Locate the cell with the specified text and output its [X, Y] center coordinate. 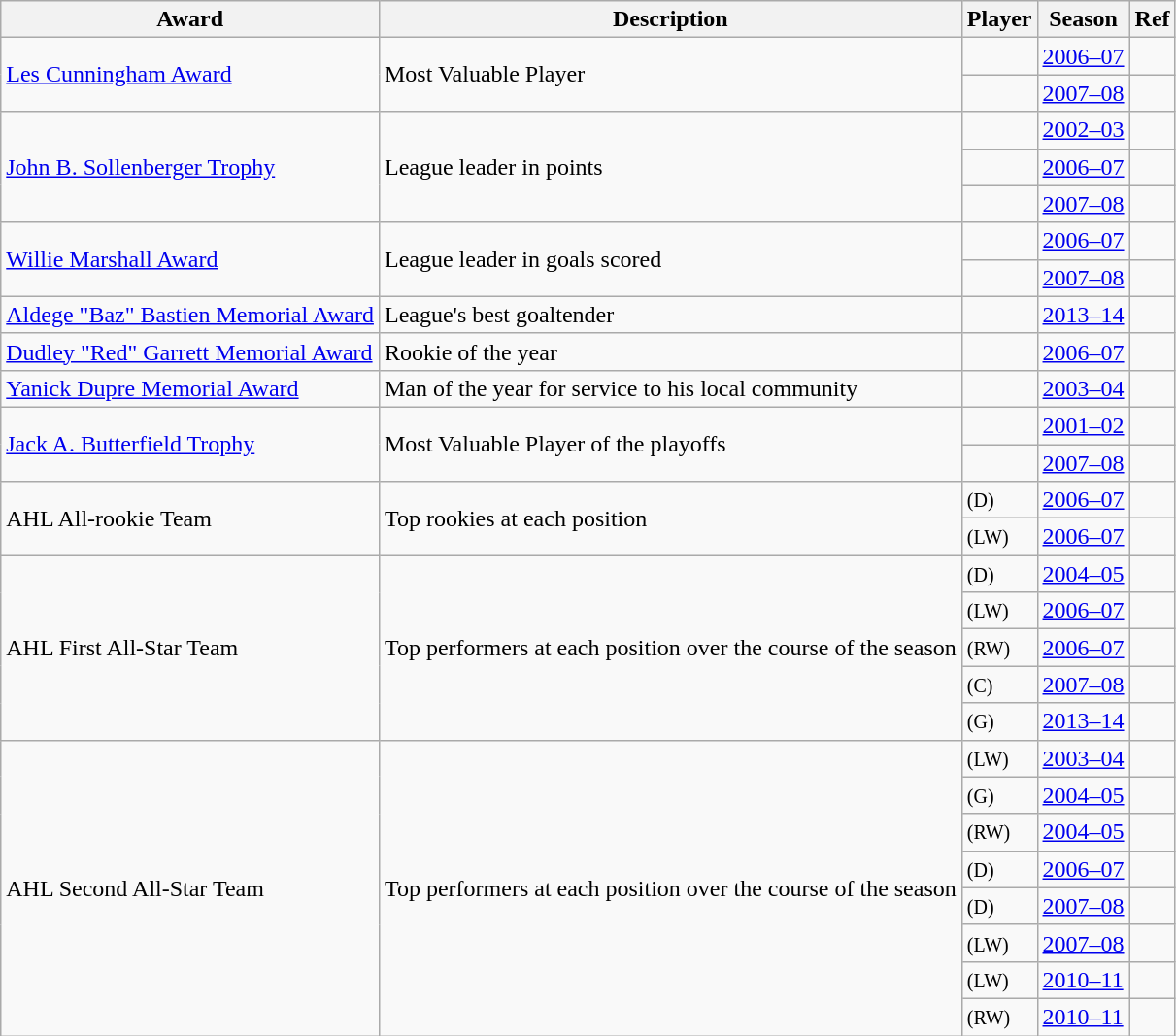
Season [1084, 19]
Les Cunningham Award [190, 75]
Top rookies at each position [670, 518]
AHL First All-Star Team [190, 648]
Player [999, 19]
Award [190, 19]
League leader in points [670, 167]
2002–03 [1084, 130]
Description [670, 19]
Rookie of the year [670, 351]
Willie Marshall Award [190, 259]
Dudley "Red" Garrett Memorial Award [190, 351]
Most Valuable Player of the playoffs [670, 444]
John B. Sollenberger Trophy [190, 167]
League's best goaltender [670, 315]
AHL All-rookie Team [190, 518]
(C) [999, 685]
Most Valuable Player [670, 75]
Ref [1152, 19]
2001–02 [1084, 425]
AHL Second All-Star Team [190, 887]
Man of the year for service to his local community [670, 388]
League leader in goals scored [670, 259]
Yanick Dupre Memorial Award [190, 388]
Aldege "Baz" Bastien Memorial Award [190, 315]
Jack A. Butterfield Trophy [190, 444]
